Determine the [x, y] coordinate at the center of the cell enclosing the given text.  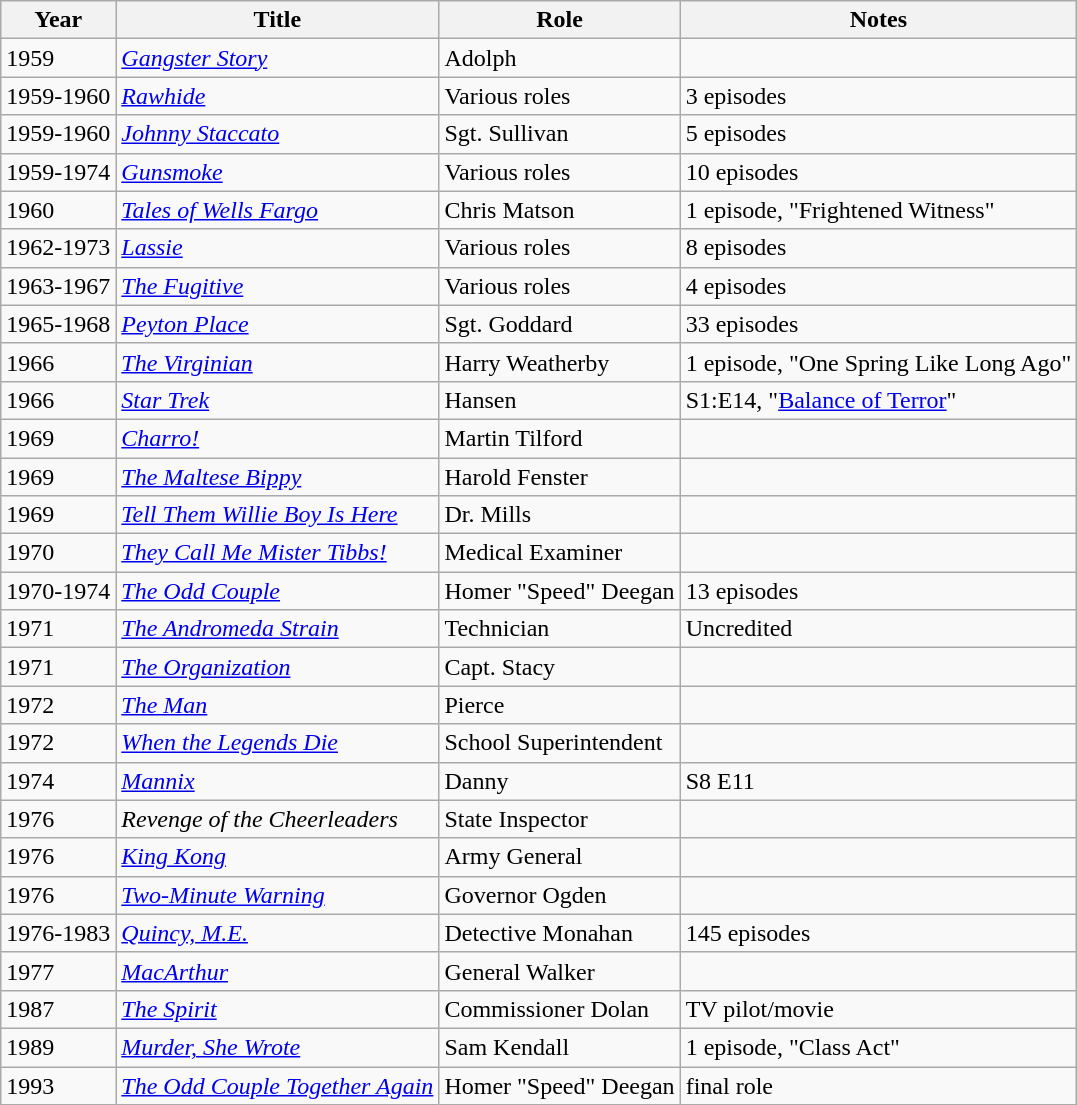
1959 [58, 58]
1 episode, "Class Act" [878, 1047]
Tales of Wells Fargo [278, 210]
1965-1968 [58, 324]
1963-1967 [58, 286]
General Walker [560, 971]
The Odd Couple Together Again [278, 1085]
The Organization [278, 667]
Hansen [560, 400]
Commissioner Dolan [560, 1009]
final role [878, 1085]
4 episodes [878, 286]
1959-1974 [58, 172]
When the Legends Die [278, 743]
King Kong [278, 857]
Uncredited [878, 629]
S1:E14, "Balance of Terror" [878, 400]
Sgt. Sullivan [560, 134]
1993 [58, 1085]
Governor Ogden [560, 895]
Star Trek [278, 400]
State Inspector [560, 819]
Technician [560, 629]
The Spirit [278, 1009]
1974 [58, 781]
1987 [58, 1009]
Charro! [278, 438]
The Virginian [278, 362]
Sgt. Goddard [560, 324]
Danny [560, 781]
Dr. Mills [560, 515]
33 episodes [878, 324]
Johnny Staccato [278, 134]
Harold Fenster [560, 477]
Pierce [560, 705]
13 episodes [878, 591]
3 episodes [878, 96]
1962-1973 [58, 248]
1970 [58, 553]
Notes [878, 20]
Revenge of the Cheerleaders [278, 819]
145 episodes [878, 933]
The Man [278, 705]
Harry Weatherby [560, 362]
Medical Examiner [560, 553]
The Odd Couple [278, 591]
1976-1983 [58, 933]
Gunsmoke [278, 172]
The Maltese Bippy [278, 477]
5 episodes [878, 134]
School Superintendent [560, 743]
The Fugitive [278, 286]
1970-1974 [58, 591]
Year [58, 20]
Murder, She Wrote [278, 1047]
Rawhide [278, 96]
Two-Minute Warning [278, 895]
1989 [58, 1047]
Capt. Stacy [560, 667]
Peyton Place [278, 324]
Role [560, 20]
Adolph [560, 58]
Gangster Story [278, 58]
TV pilot/movie [878, 1009]
Army General [560, 857]
1 episode, "Frightened Witness" [878, 210]
Chris Matson [560, 210]
S8 E11 [878, 781]
Sam Kendall [560, 1047]
MacArthur [278, 971]
Tell Them Willie Boy Is Here [278, 515]
Title [278, 20]
Detective Monahan [560, 933]
1977 [58, 971]
Lassie [278, 248]
10 episodes [878, 172]
8 episodes [878, 248]
1 episode, "One Spring Like Long Ago" [878, 362]
1960 [58, 210]
Martin Tilford [560, 438]
Mannix [278, 781]
They Call Me Mister Tibbs! [278, 553]
The Andromeda Strain [278, 629]
Quincy, M.E. [278, 933]
